Identify which cell holds the provided text, then report its (X, Y) central coordinate. 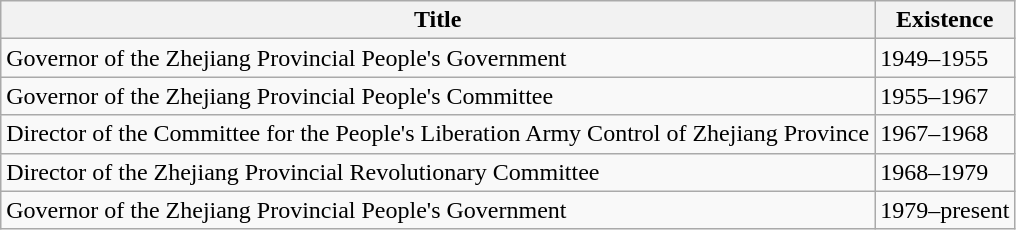
1968–1979 (945, 172)
1949–1955 (945, 58)
1967–1968 (945, 134)
Title (438, 20)
Director of the Committee for the People's Liberation Army Control of Zhejiang Province (438, 134)
Governor of the Zhejiang Provincial People's Committee (438, 96)
Director of the Zhejiang Provincial Revolutionary Committee (438, 172)
1979–present (945, 210)
Existence (945, 20)
1955–1967 (945, 96)
